Search for the cell housing the specified text and yield its [x, y] center coordinate. 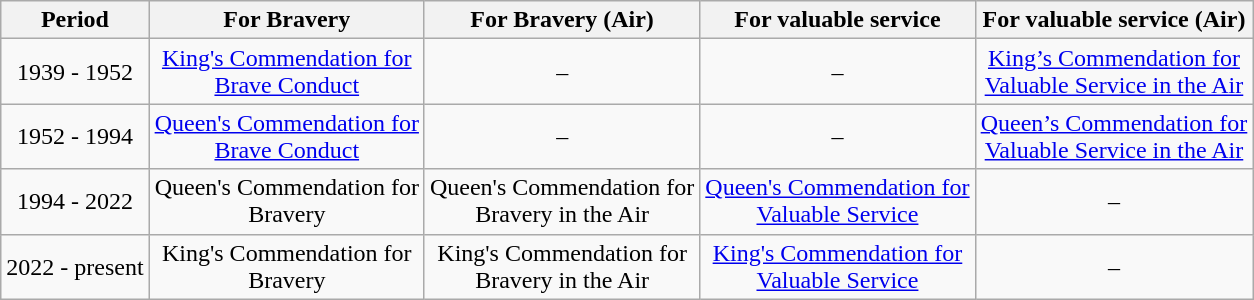
Queen's Commendation forBravery in the Air [562, 202]
Queen's Commendation forBrave Conduct [286, 136]
Queen's Commendation forBravery [286, 202]
1952 - 1994 [75, 136]
For Bravery (Air) [562, 20]
For valuable service [838, 20]
1939 - 1952 [75, 72]
For valuable service (Air) [1114, 20]
Period [75, 20]
For Bravery [286, 20]
Queen's Commendation forValuable Service [838, 202]
King's Commendation forBrave Conduct [286, 72]
King’s Commendation forValuable Service in the Air [1114, 72]
King's Commendation forBravery in the Air [562, 266]
2022 - present [75, 266]
King's Commendation forValuable Service [838, 266]
King's Commendation forBravery [286, 266]
Queen’s Commendation forValuable Service in the Air [1114, 136]
1994 - 2022 [75, 202]
